Determine the [x, y] coordinate at the center of the cell enclosing the given text.  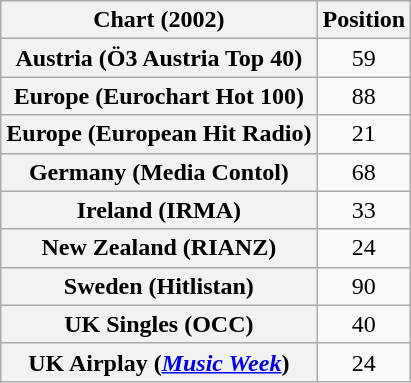
UK Airplay (Music Week) [159, 362]
Position [364, 20]
Austria (Ö3 Austria Top 40) [159, 58]
21 [364, 134]
68 [364, 172]
Germany (Media Contol) [159, 172]
Ireland (IRMA) [159, 210]
90 [364, 286]
59 [364, 58]
UK Singles (OCC) [159, 324]
Sweden (Hitlistan) [159, 286]
Europe (European Hit Radio) [159, 134]
33 [364, 210]
Chart (2002) [159, 20]
88 [364, 96]
Europe (Eurochart Hot 100) [159, 96]
New Zealand (RIANZ) [159, 248]
40 [364, 324]
